Provide the (x, y) coordinate of the cell's center where the given text is located.  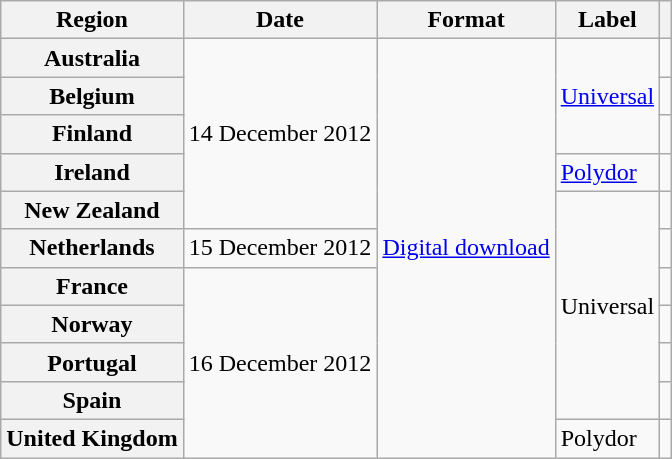
Spain (92, 400)
United Kingdom (92, 438)
Australia (92, 58)
Region (92, 20)
Belgium (92, 96)
Digital download (466, 248)
Date (280, 20)
Finland (92, 134)
Portugal (92, 362)
Label (607, 20)
Format (466, 20)
France (92, 286)
Norway (92, 324)
New Zealand (92, 210)
15 December 2012 (280, 248)
Ireland (92, 172)
16 December 2012 (280, 362)
Netherlands (92, 248)
14 December 2012 (280, 134)
